Find where the given text appears and provide that cell's center as [X, Y] coordinate. 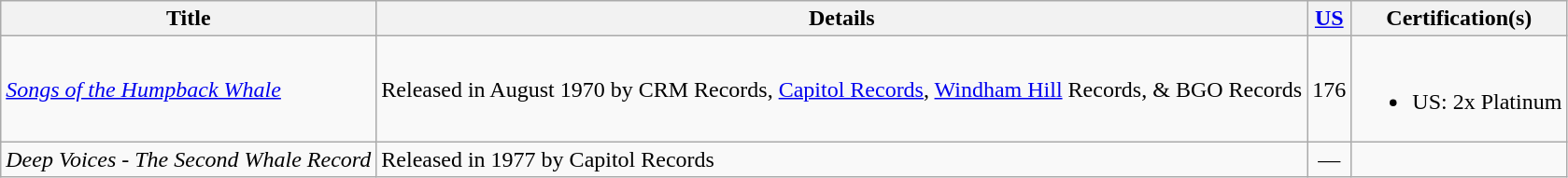
176 [1330, 89]
— [1330, 159]
Title [189, 19]
Released in August 1970 by CRM Records, Capitol Records, Windham Hill Records, & BGO Records [842, 89]
Released in 1977 by Capitol Records [842, 159]
Certification(s) [1459, 19]
Details [842, 19]
US: 2x Platinum [1459, 89]
Deep Voices - The Second Whale Record [189, 159]
Songs of the Humpback Whale [189, 89]
US [1330, 19]
